For the text-containing cell, return its midpoint in (X, Y) coordinate format. 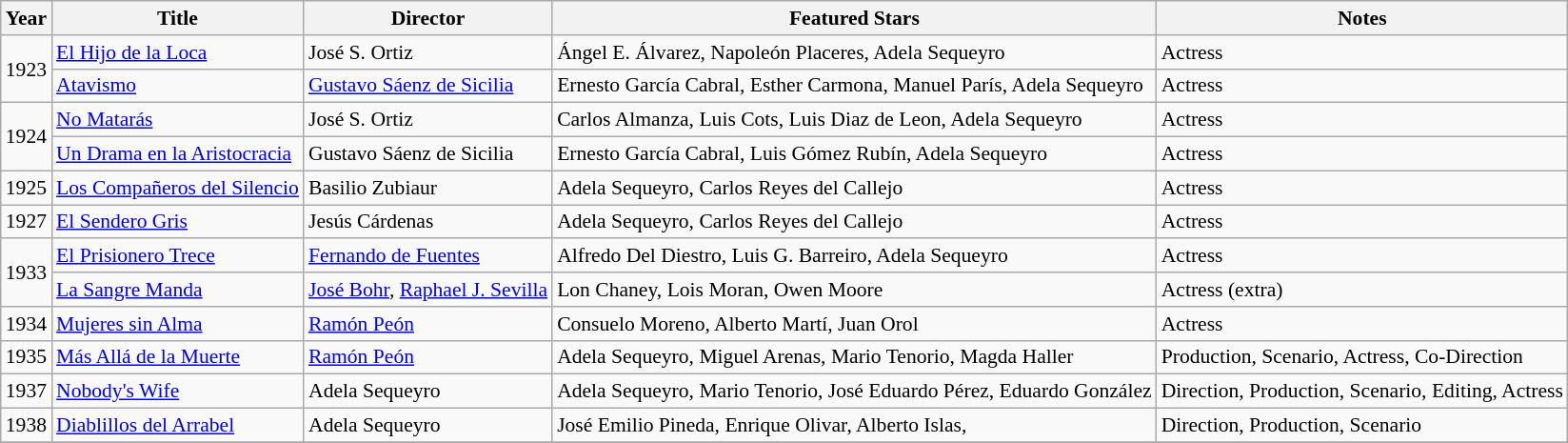
1923 (27, 69)
Consuelo Moreno, Alberto Martí, Juan Orol (855, 324)
El Prisionero Trece (177, 256)
1937 (27, 392)
1935 (27, 357)
1924 (27, 137)
Nobody's Wife (177, 392)
Notes (1362, 18)
Year (27, 18)
Director (428, 18)
José Bohr, Raphael J. Sevilla (428, 290)
Alfredo Del Diestro, Luis G. Barreiro, Adela Sequeyro (855, 256)
1933 (27, 272)
Atavismo (177, 86)
Ernesto García Cabral, Luis Gómez Rubín, Adela Sequeyro (855, 154)
1938 (27, 426)
Production, Scenario, Actress, Co-Direction (1362, 357)
No Matarás (177, 120)
Ángel E. Álvarez, Napoleón Placeres, Adela Sequeyro (855, 52)
José Emilio Pineda, Enrique Olivar, Alberto Islas, (855, 426)
Direction, Production, Scenario (1362, 426)
Basilio Zubiaur (428, 188)
Mujeres sin Alma (177, 324)
El Sendero Gris (177, 222)
Adela Sequeyro, Mario Tenorio, José Eduardo Pérez, Eduardo González (855, 392)
La Sangre Manda (177, 290)
Diablillos del Arrabel (177, 426)
Un Drama en la Aristocracia (177, 154)
Actress (extra) (1362, 290)
Jesús Cárdenas (428, 222)
Carlos Almanza, Luis Cots, Luis Diaz de Leon, Adela Sequeyro (855, 120)
Ernesto García Cabral, Esther Carmona, Manuel París, Adela Sequeyro (855, 86)
Adela Sequeyro, Miguel Arenas, Mario Tenorio, Magda Haller (855, 357)
El Hijo de la Loca (177, 52)
1927 (27, 222)
Lon Chaney, Lois Moran, Owen Moore (855, 290)
Featured Stars (855, 18)
Los Compañeros del Silencio (177, 188)
1925 (27, 188)
Direction, Production, Scenario, Editing, Actress (1362, 392)
1934 (27, 324)
Más Allá de la Muerte (177, 357)
Title (177, 18)
Fernando de Fuentes (428, 256)
